Identify which cell holds the provided text, then report its [X, Y] central coordinate. 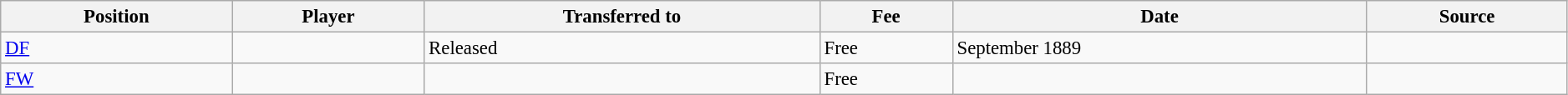
September 1889 [1160, 48]
Date [1160, 17]
Transferred to [622, 17]
Fee [885, 17]
Player [328, 17]
Position [117, 17]
FW [117, 79]
Released [622, 48]
DF [117, 48]
Source [1467, 17]
